Locate the cell with the specified text and output its [x, y] center coordinate. 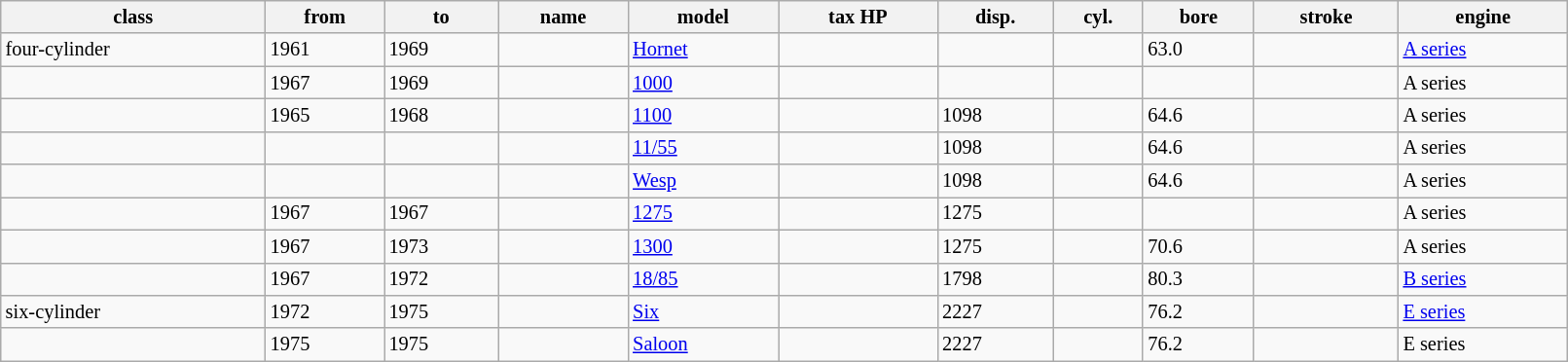
to [442, 17]
1798 [995, 279]
disp. [995, 17]
name [563, 17]
1300 [703, 246]
1968 [442, 115]
Wesp [703, 181]
class [133, 17]
stroke [1326, 17]
bore [1198, 17]
six-cylinder [133, 311]
from [325, 17]
Hornet [703, 50]
63.0 [1198, 50]
1973 [442, 246]
18/85 [703, 279]
1965 [325, 115]
70.6 [1198, 246]
11/55 [703, 148]
80.3 [1198, 279]
1000 [703, 83]
tax HP [858, 17]
Six [703, 311]
Saloon [703, 344]
model [703, 17]
1100 [703, 115]
1961 [325, 50]
four-cylinder [133, 50]
cyl. [1098, 17]
engine [1483, 17]
B series [1483, 279]
